Locate the cell with the specified text and output its (X, Y) center coordinate. 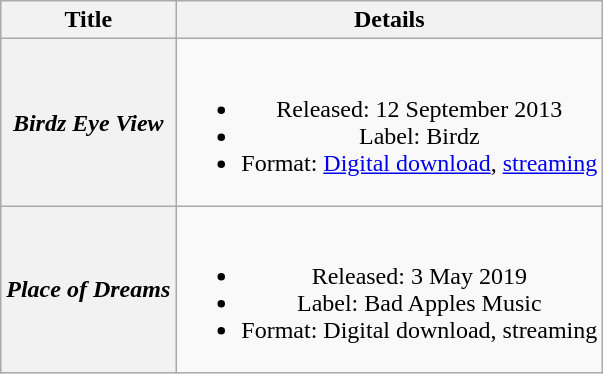
Released: 3 May 2019Label: Bad Apples MusicFormat: Digital download, streaming (390, 290)
Title (88, 20)
Released: 12 September 2013Label: BirdzFormat: Digital download, streaming (390, 122)
Details (390, 20)
Birdz Eye View (88, 122)
Place of Dreams (88, 290)
